Output the (x, y) coordinate of the center of the cell containing the given text.  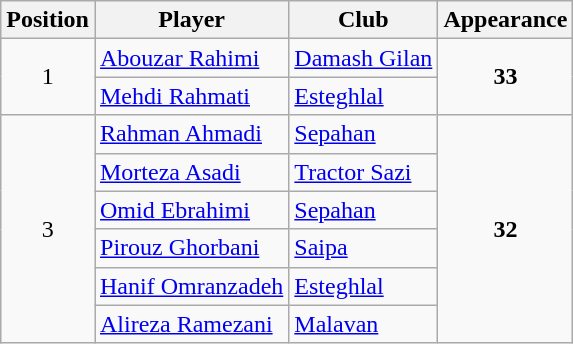
Damash Gilan (364, 58)
Position (48, 20)
Tractor Sazi (364, 172)
Saipa (364, 248)
3 (48, 229)
Abouzar Rahimi (191, 58)
Player (191, 20)
Appearance (506, 20)
1 (48, 77)
Morteza Asadi (191, 172)
Malavan (364, 324)
Rahman Ahmadi (191, 134)
Pirouz Ghorbani (191, 248)
32 (506, 229)
Omid Ebrahimi (191, 210)
Mehdi Rahmati (191, 96)
33 (506, 77)
Alireza Ramezani (191, 324)
Hanif Omranzadeh (191, 286)
Club (364, 20)
